Output the [x, y] coordinate of the center of the cell containing the given text.  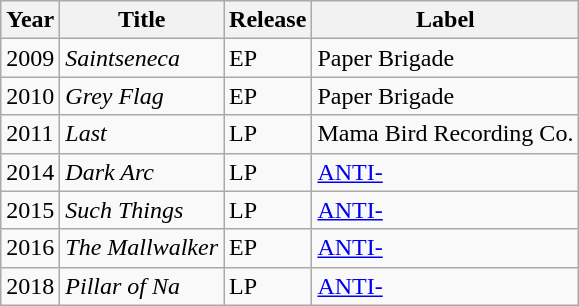
Pillar of Na [142, 286]
2009 [30, 58]
2018 [30, 286]
Mama Bird Recording Co. [446, 134]
Grey Flag [142, 96]
2010 [30, 96]
Dark Arc [142, 172]
Saintseneca [142, 58]
Such Things [142, 210]
2015 [30, 210]
Last [142, 134]
Year [30, 20]
2016 [30, 248]
Release [268, 20]
2014 [30, 172]
Title [142, 20]
2011 [30, 134]
Label [446, 20]
The Mallwalker [142, 248]
